Return (X, Y) of the center of cell containing provided text 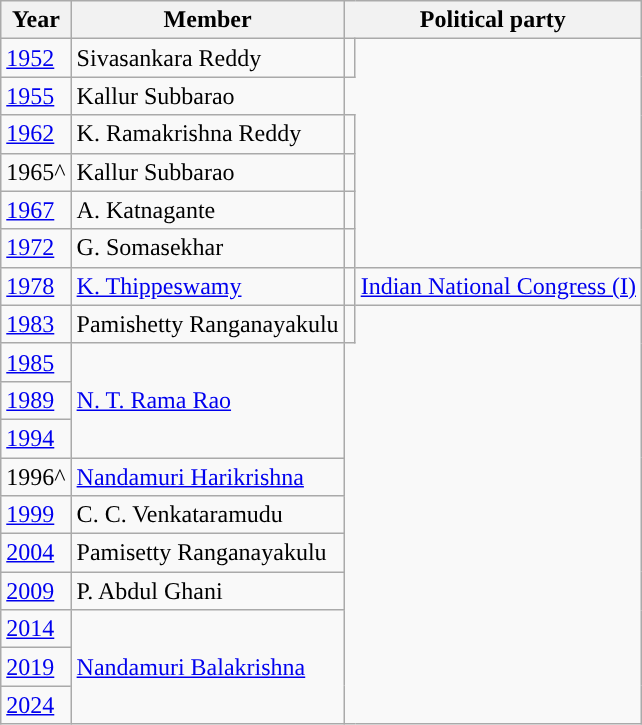
1962 (36, 134)
1972 (36, 248)
Nandamuri Balakrishna (208, 667)
2004 (36, 553)
1965^ (36, 172)
1985 (36, 362)
1994 (36, 438)
Sivasankara Reddy (208, 58)
Political party (492, 20)
1967 (36, 210)
1999 (36, 515)
1983 (36, 324)
2014 (36, 629)
K. Ramakrishna Reddy (208, 134)
1955 (36, 96)
1978 (36, 286)
P. Abdul Ghani (208, 591)
N. T. Rama Rao (208, 400)
1989 (36, 400)
1996^ (36, 477)
1952 (36, 58)
K. Thippeswamy (208, 286)
G. Somasekhar (208, 248)
Nandamuri Harikrishna (208, 477)
A. Katnagante (208, 210)
Year (36, 20)
2024 (36, 705)
Indian National Congress (I) (498, 286)
Pamisetty Ranganayakulu (208, 553)
2009 (36, 591)
2019 (36, 667)
Pamishetty Ranganayakulu (208, 324)
Member (208, 20)
C. C. Venkataramudu (208, 515)
